Determine the [x, y] coordinate at the center of the cell enclosing the given text.  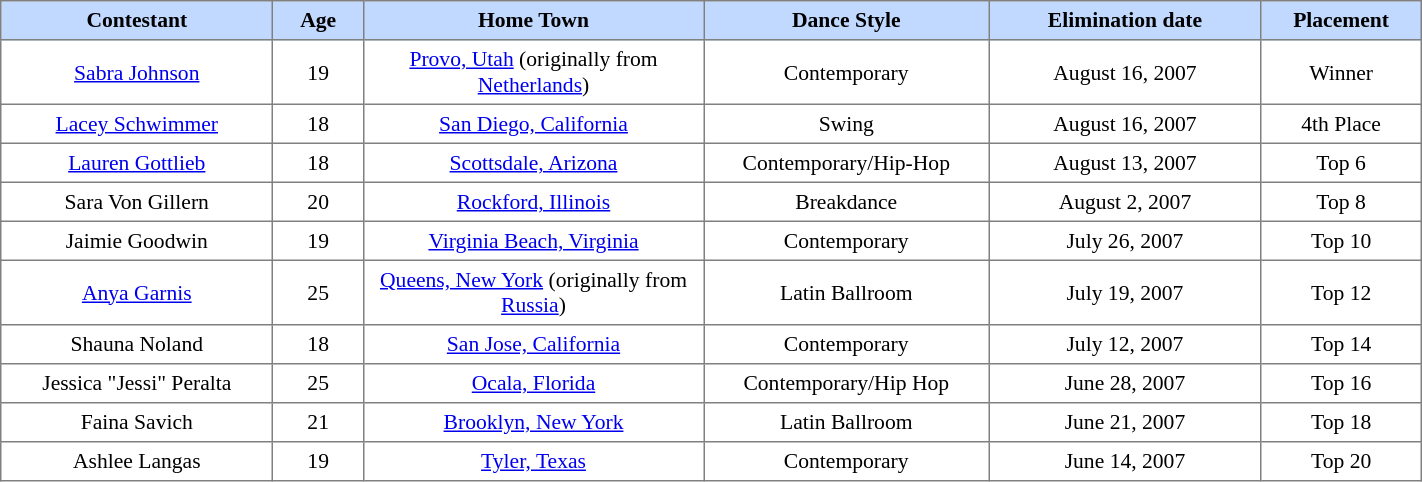
Scottsdale, Arizona [533, 162]
July 19, 2007 [1125, 292]
Top 10 [1341, 240]
Queens, New York (originally from Russia) [533, 292]
Jaimie Goodwin [137, 240]
Contemporary/Hip Hop [846, 384]
20 [318, 202]
June 28, 2007 [1125, 384]
Swing [846, 124]
Jessica "Jessi" Peralta [137, 384]
August 13, 2007 [1125, 162]
San Jose, California [533, 344]
Ashlee Langas [137, 462]
Sara Von Gillern [137, 202]
Top 16 [1341, 384]
July 26, 2007 [1125, 240]
Faina Savich [137, 422]
Tyler, Texas [533, 462]
Lauren Gottlieb [137, 162]
Elimination date [1125, 20]
Dance Style [846, 20]
Top 6 [1341, 162]
Home Town [533, 20]
Rockford, Illinois [533, 202]
Top 12 [1341, 292]
San Diego, California [533, 124]
Brooklyn, New York [533, 422]
Contestant [137, 20]
June 21, 2007 [1125, 422]
August 2, 2007 [1125, 202]
4th Place [1341, 124]
21 [318, 422]
Shauna Noland [137, 344]
July 12, 2007 [1125, 344]
Virginia Beach, Virginia [533, 240]
Breakdance [846, 202]
Provo, Utah (originally from Netherlands) [533, 72]
Top 18 [1341, 422]
Ocala, Florida [533, 384]
Placement [1341, 20]
Top 14 [1341, 344]
Contemporary/Hip-Hop [846, 162]
Lacey Schwimmer [137, 124]
June 14, 2007 [1125, 462]
Top 20 [1341, 462]
Winner [1341, 72]
Top 8 [1341, 202]
Anya Garnis [137, 292]
Age [318, 20]
Sabra Johnson [137, 72]
